Locate the cell with the specified text and output its [X, Y] center coordinate. 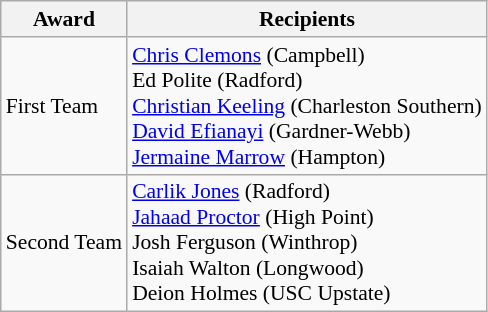
Carlik Jones (Radford) Jahaad Proctor (High Point) Josh Ferguson (Winthrop) Isaiah Walton (Longwood) Deion Holmes (USC Upstate) [307, 243]
Chris Clemons (Campbell) Ed Polite (Radford) Christian Keeling (Charleston Southern) David Efianayi (Gardner-Webb) Jermaine Marrow (Hampton) [307, 106]
Recipients [307, 19]
First Team [64, 106]
Second Team [64, 243]
Award [64, 19]
